Locate the cell with the specified text and output its (X, Y) center coordinate. 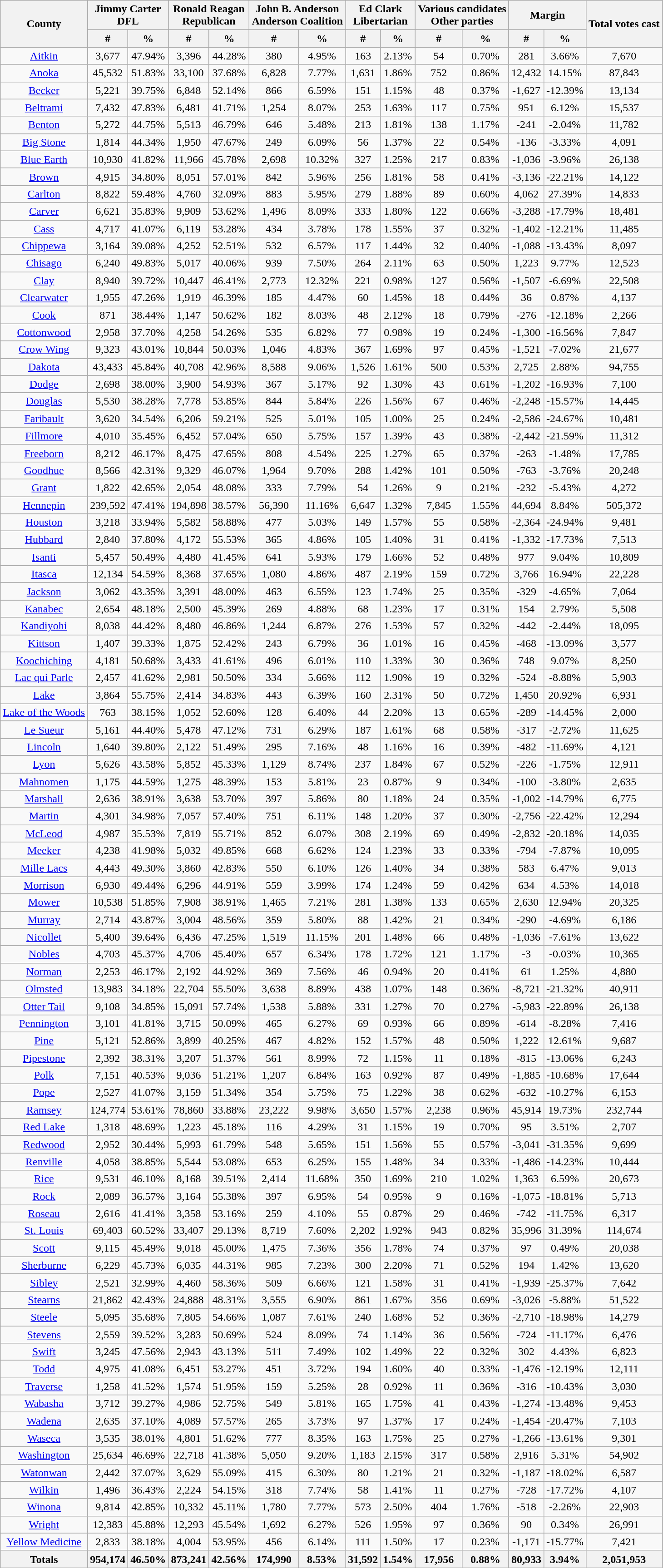
4,238 (108, 851)
-12.39% (565, 90)
3,396 (189, 56)
3.51% (565, 1127)
-2,586 (526, 419)
53.95% (229, 1542)
6,206 (189, 419)
52.51% (229, 246)
808 (274, 453)
650 (274, 436)
7.50% (322, 263)
2,527 (108, 1093)
0.23% (486, 1542)
511 (274, 1352)
4.54% (322, 453)
1.68% (398, 1317)
0.95% (398, 1196)
5,478 (189, 730)
3,358 (189, 1213)
Cook (44, 315)
9,481 (624, 523)
Stevens (44, 1334)
318 (274, 1490)
8.53% (322, 1559)
4,975 (108, 1369)
2.50% (398, 1507)
29 (439, 1213)
34.54% (148, 419)
842 (274, 177)
866 (274, 90)
77 (363, 332)
-1,075 (526, 1196)
-1,171 (526, 1542)
451 (274, 1369)
25,634 (108, 1455)
31.39% (565, 1231)
57.40% (229, 816)
4,137 (624, 298)
194,898 (189, 505)
34.85% (148, 1006)
2.13% (398, 56)
6.11% (322, 816)
47.41% (148, 505)
9,301 (624, 1438)
12,134 (108, 574)
Clearwater (44, 298)
4,986 (189, 1404)
-1,274 (526, 1404)
0.60% (486, 194)
526 (363, 1524)
873,241 (189, 1559)
8,940 (108, 281)
465 (274, 1023)
-8,721 (526, 989)
4,480 (189, 557)
Totals (44, 1559)
2,943 (189, 1352)
51.62% (229, 1438)
4,252 (189, 246)
Itasca (44, 574)
92 (363, 384)
45.49% (148, 1248)
4,172 (189, 540)
Jimmy CarterDFL (128, 15)
2.15% (398, 1455)
2,725 (526, 367)
15,091 (189, 1006)
43,433 (108, 367)
9.98% (322, 1110)
Lac qui Parle (44, 678)
3.66% (565, 56)
12.61% (565, 1040)
2.79% (565, 609)
559 (274, 885)
16.94% (565, 574)
46.39% (229, 298)
43.87% (148, 920)
40.53% (148, 1075)
45.84% (148, 367)
-1,202 (526, 384)
Wadena (44, 1421)
2,238 (439, 1110)
Marshall (44, 799)
4,987 (108, 833)
174 (363, 885)
-10.27% (565, 1093)
Fillmore (44, 436)
-3.76% (565, 470)
50.62% (229, 315)
0.89% (486, 1023)
44.92% (229, 971)
Aitkin (44, 56)
3,900 (189, 384)
8,368 (189, 574)
38.44% (148, 315)
668 (274, 851)
-8.28% (565, 1023)
1,046 (274, 350)
1.07% (398, 989)
-1,402 (526, 228)
1,955 (108, 298)
9.20% (322, 1455)
53.62% (229, 211)
14,279 (624, 1317)
3.73% (322, 1421)
Hubbard (44, 540)
Mahnomen (44, 781)
-1.75% (565, 764)
Polk (44, 1075)
-482 (526, 747)
7,416 (624, 1023)
10,365 (624, 954)
0.53% (486, 367)
496 (274, 661)
-5.43% (565, 488)
2,202 (363, 1231)
6.30% (322, 1473)
1.74% (398, 592)
Kandiyohi (44, 626)
748 (526, 661)
80,933 (526, 1559)
110 (363, 661)
12,111 (624, 1369)
-12.21% (565, 228)
2,952 (108, 1144)
44.91% (229, 885)
4.10% (322, 1213)
50 (439, 695)
19.73% (565, 1110)
5,903 (624, 678)
45.33% (229, 764)
1.14% (398, 1334)
-3.80% (565, 781)
1,465 (274, 902)
2,630 (526, 902)
8.07% (322, 108)
45,532 (108, 73)
41.41% (148, 1213)
6.82% (322, 332)
7,421 (624, 1542)
60.52% (148, 1231)
38.57% (229, 505)
54.93% (229, 384)
861 (363, 1300)
11,782 (624, 125)
Margin (547, 15)
1.33% (398, 661)
5.95% (322, 194)
3,283 (189, 1334)
Ronald ReaganRepublican (209, 15)
Benton (44, 125)
51.34% (229, 1093)
33.88% (229, 1110)
213 (363, 125)
Pine (44, 1040)
3,629 (189, 1473)
48.39% (229, 781)
1.95% (398, 1524)
-14.23% (565, 1162)
4,717 (108, 228)
Ramsey (44, 1110)
7,847 (624, 332)
6,436 (189, 937)
-4.65% (565, 592)
243 (274, 643)
4,121 (624, 747)
Brown (44, 177)
5,161 (108, 730)
2,054 (189, 488)
5.88% (322, 1006)
-3 (526, 954)
434 (274, 228)
3,860 (189, 868)
-815 (526, 1058)
50.69% (229, 1334)
1.90% (398, 678)
5.17% (322, 384)
6.34% (322, 954)
Jackson (44, 592)
51.83% (148, 73)
-4.69% (565, 920)
6.47% (565, 868)
47.12% (229, 730)
39.80% (148, 747)
48.08% (229, 488)
38 (439, 1093)
55.09% (229, 1473)
Goodhue (44, 470)
1,275 (189, 781)
9,531 (108, 1179)
39.72% (148, 281)
38.28% (148, 401)
Hennepin (44, 505)
47.83% (148, 108)
33,407 (189, 1231)
32.09% (229, 194)
52.42% (229, 643)
-1,300 (526, 332)
34.98% (148, 816)
17,956 (439, 1559)
1,450 (526, 695)
6,775 (624, 799)
27.39% (565, 194)
37.70% (148, 332)
87 (439, 1075)
8,097 (624, 246)
-24.67% (565, 419)
-16.93% (565, 384)
9,453 (624, 1404)
5,032 (189, 851)
844 (274, 401)
149 (363, 523)
75 (363, 1093)
308 (363, 833)
3,535 (108, 1438)
1.01% (398, 643)
Traverse (44, 1386)
646 (274, 125)
239,592 (108, 505)
4.43% (565, 1352)
Martin (44, 816)
14,445 (624, 401)
2,122 (189, 747)
8.03% (322, 315)
-18.81% (565, 1196)
54.15% (229, 1490)
5.96% (322, 177)
185 (274, 298)
35.53% (148, 833)
276 (363, 626)
116 (274, 1127)
1,964 (274, 470)
72 (363, 1058)
Kittson (44, 643)
0.82% (486, 1231)
0.31% (486, 609)
-3.96% (565, 159)
3,062 (108, 592)
Big Stone (44, 142)
-7.87% (565, 851)
-2,248 (526, 401)
8,480 (189, 626)
6.40% (322, 712)
48.00% (229, 592)
6.95% (322, 1196)
53.28% (229, 228)
44.28% (229, 56)
52.75% (229, 1404)
-1,088 (526, 246)
-226 (526, 764)
45.88% (148, 1524)
35.83% (148, 211)
4,010 (108, 436)
20,038 (624, 1248)
943 (439, 1231)
5.93% (322, 557)
265 (274, 1421)
128 (274, 712)
-15.77% (565, 1542)
Crow Wing (44, 350)
45.40% (229, 954)
-316 (526, 1386)
-1,521 (526, 350)
9.70% (322, 470)
51,522 (624, 1300)
0.16% (486, 1196)
9,108 (108, 1006)
1,519 (274, 937)
Beltrami (44, 108)
6.12% (565, 108)
404 (439, 1507)
-17.79% (565, 211)
1,129 (274, 764)
49.44% (148, 885)
549 (274, 1404)
8,822 (108, 194)
456 (274, 1542)
4,915 (108, 177)
7,778 (189, 401)
752 (439, 73)
Mille Lacs (44, 868)
0.96% (486, 1110)
50.49% (148, 557)
8.74% (322, 764)
Le Sueur (44, 730)
20 (439, 971)
8,212 (108, 453)
20,325 (624, 902)
Wabasha (44, 1404)
6,452 (189, 436)
Meeker (44, 851)
-2,364 (526, 523)
4,460 (189, 1282)
78,860 (189, 1110)
Lake (44, 695)
1.50% (398, 1542)
Clay (44, 281)
Redwood (44, 1144)
561 (274, 1058)
438 (363, 989)
9.06% (322, 367)
279 (363, 194)
1.66% (398, 557)
38.00% (148, 384)
-317 (526, 730)
13,622 (624, 937)
8,588 (274, 367)
49.85% (229, 851)
12,383 (108, 1524)
22,228 (624, 574)
Freeborn (44, 453)
5,513 (189, 125)
18,481 (624, 211)
Scott (44, 1248)
6,243 (624, 1058)
509 (274, 1282)
41.38% (229, 1455)
4.82% (322, 1040)
3.99% (322, 885)
St. Louis (44, 1231)
Total votes cast (624, 24)
53.08% (229, 1162)
53.16% (229, 1213)
61.79% (229, 1144)
6,119 (189, 228)
7.16% (322, 747)
6.25% (322, 1162)
1,147 (189, 315)
0.39% (486, 747)
-21.32% (565, 989)
-2.44% (565, 626)
0.21% (486, 488)
42.43% (148, 1300)
443 (274, 695)
9,013 (624, 868)
-614 (526, 1023)
2,051,953 (624, 1559)
Roseau (44, 1213)
550 (274, 868)
-136 (526, 142)
657 (274, 954)
-1,627 (526, 90)
1.20% (398, 816)
-6.69% (565, 281)
3,712 (108, 1404)
0.94% (398, 971)
-2,710 (526, 1317)
1,244 (274, 626)
160 (363, 695)
4,801 (189, 1438)
5,993 (189, 1144)
111 (363, 1542)
5.48% (322, 125)
Steele (44, 1317)
45.11% (229, 1507)
29.13% (229, 1231)
35,996 (526, 1231)
777 (274, 1438)
9,115 (108, 1248)
90 (526, 1524)
1.84% (398, 764)
-11.69% (565, 747)
-632 (526, 1093)
53.70% (229, 799)
51.95% (229, 1386)
46.41% (229, 281)
14,035 (624, 833)
2,654 (108, 609)
-100 (526, 781)
6.79% (322, 643)
3.72% (322, 1369)
487 (363, 574)
-7.02% (565, 350)
Rice (44, 1179)
50.68% (148, 661)
Chisago (44, 263)
Morrison (44, 885)
2,916 (526, 1455)
13,134 (624, 90)
Lyon (44, 764)
57.01% (229, 177)
37.65% (229, 574)
47.94% (148, 56)
43.13% (229, 1352)
38.31% (148, 1058)
Olmsted (44, 989)
7,670 (624, 56)
6,828 (274, 73)
31,592 (363, 1559)
49.30% (148, 868)
94,755 (624, 367)
6,240 (108, 263)
101 (439, 470)
1,080 (274, 574)
1,258 (108, 1386)
9,687 (624, 1040)
1,919 (189, 298)
-0.03% (565, 954)
7.49% (322, 1352)
1,207 (274, 1075)
1,052 (189, 712)
1.76% (486, 1507)
5,544 (189, 1162)
317 (439, 1455)
3,391 (189, 592)
44.42% (148, 626)
-2,756 (526, 816)
13 (439, 712)
0.44% (486, 298)
54.26% (229, 332)
-17.72% (565, 1490)
38.18% (148, 1542)
55.38% (229, 1196)
11,966 (189, 159)
44.34% (148, 142)
7.23% (322, 1265)
2,442 (108, 1473)
8,168 (189, 1179)
-1,476 (526, 1369)
-3.33% (565, 142)
1.39% (398, 436)
5,713 (624, 1196)
3,101 (108, 1023)
3,650 (363, 1110)
6.29% (322, 730)
50.09% (229, 1023)
114,674 (624, 1231)
33,100 (189, 73)
Dodge (44, 384)
-524 (526, 678)
6.39% (322, 695)
2,000 (624, 712)
5.80% (322, 920)
3,159 (189, 1093)
14,018 (624, 885)
Anoka (44, 73)
Faribault (44, 419)
4,107 (624, 1490)
4,091 (624, 142)
2,392 (108, 1058)
9,036 (189, 1075)
41.71% (229, 108)
5,626 (108, 764)
7,100 (624, 384)
4.88% (322, 609)
2,500 (189, 609)
County (44, 24)
4.83% (322, 350)
-13.48% (565, 1404)
126 (363, 868)
6.90% (322, 1300)
52.60% (229, 712)
70 (439, 1006)
18,095 (624, 626)
269 (274, 609)
7.61% (322, 1317)
1.63% (398, 108)
6,647 (363, 505)
302 (526, 1352)
24,888 (189, 1300)
1.92% (398, 1231)
-18.98% (565, 1317)
3,218 (108, 523)
2,521 (108, 1282)
Yellow Medicine (44, 1542)
Pipestone (44, 1058)
0.93% (398, 1023)
1.49% (398, 1352)
5.25% (322, 1386)
300 (363, 1265)
7,064 (624, 592)
653 (274, 1162)
264 (363, 263)
6.10% (322, 868)
54,902 (624, 1455)
1,363 (526, 1179)
50.03% (229, 350)
44.40% (148, 730)
Nobles (44, 954)
37.10% (148, 1421)
10,844 (189, 350)
500 (439, 367)
0.75% (486, 108)
46.79% (229, 125)
5.66% (322, 678)
Lincoln (44, 747)
41 (439, 1404)
Chippewa (44, 246)
14.15% (565, 73)
253 (363, 108)
20,673 (624, 1179)
350 (363, 1179)
4,258 (189, 332)
-12.19% (565, 1369)
41.52% (148, 1386)
-2,442 (526, 436)
1.38% (398, 902)
38.01% (148, 1438)
1.54% (398, 1559)
11,485 (624, 228)
23,222 (274, 1110)
-3,288 (526, 211)
Cottonwood (44, 332)
Todd (44, 1369)
226 (363, 401)
12.94% (565, 902)
Grant (44, 488)
35.45% (148, 436)
10,447 (189, 281)
4,058 (108, 1162)
10,930 (108, 159)
43.58% (148, 764)
-14.79% (565, 799)
951 (526, 108)
6.14% (322, 1542)
1.53% (398, 626)
0.61% (486, 384)
48.18% (148, 609)
Cass (44, 228)
35.68% (148, 1317)
5,221 (108, 90)
532 (274, 246)
22,704 (189, 989)
34.18% (148, 989)
153 (274, 781)
John B. AndersonAnderson Coalition (297, 15)
44,694 (526, 505)
-10.43% (565, 1386)
45.18% (229, 1127)
52.14% (229, 90)
Washington (44, 1455)
1.88% (398, 194)
4.53% (565, 885)
5.65% (322, 1144)
Rock (44, 1196)
5.03% (322, 523)
0.86% (486, 73)
-15.57% (565, 401)
288 (363, 470)
1,780 (274, 1507)
10,444 (624, 1162)
-8.88% (565, 678)
38.85% (148, 1162)
751 (274, 816)
6.01% (322, 661)
Douglas (44, 401)
174,990 (274, 1559)
10.32% (322, 159)
4,089 (189, 1421)
47.65% (229, 453)
3,030 (624, 1386)
69,403 (108, 1231)
37.07% (148, 1473)
39.75% (148, 90)
34.83% (229, 695)
-1,187 (526, 1473)
0.40% (486, 246)
-2.72% (565, 730)
-13.09% (565, 643)
8,051 (189, 177)
15,537 (624, 108)
7,845 (439, 505)
883 (274, 194)
Red Lake (44, 1127)
51.49% (229, 747)
46.07% (229, 470)
59.48% (148, 194)
8.89% (322, 989)
58.36% (229, 1282)
6,823 (624, 1352)
40,708 (189, 367)
2,773 (274, 281)
548 (274, 1144)
Pope (44, 1093)
20.92% (565, 695)
-3,026 (526, 1300)
40,911 (624, 989)
5,050 (274, 1455)
5.01% (322, 419)
-18.02% (565, 1473)
985 (274, 1265)
3,715 (189, 1023)
57.74% (229, 1006)
6.57% (322, 246)
249 (274, 142)
4.47% (322, 298)
52.86% (148, 1040)
57 (439, 626)
112 (363, 678)
-1,486 (526, 1162)
1.26% (398, 488)
6,229 (108, 1265)
23 (363, 781)
5,095 (108, 1317)
-20.18% (565, 833)
-5,983 (526, 1006)
201 (363, 937)
3,207 (189, 1058)
0.83% (486, 159)
11,625 (624, 730)
-329 (526, 592)
65 (439, 453)
Lake of the Woods (44, 712)
44.75% (148, 125)
1,407 (108, 643)
6,621 (108, 211)
6,296 (189, 885)
60 (363, 298)
365 (274, 540)
87,843 (624, 73)
41.61% (229, 661)
3,577 (624, 643)
380 (274, 56)
36.57% (148, 1196)
505,372 (624, 505)
-13.61% (565, 1438)
939 (274, 263)
Mower (44, 902)
573 (363, 1507)
1,814 (108, 142)
21,862 (108, 1300)
55.75% (148, 695)
1,631 (363, 73)
57.04% (229, 436)
Carver (44, 211)
1,183 (363, 1455)
1,692 (274, 1524)
1.16% (398, 747)
1.78% (398, 1248)
53.27% (229, 1369)
14,833 (624, 194)
1.41% (398, 1490)
1.86% (398, 73)
2.12% (398, 315)
46.69% (148, 1455)
4,062 (526, 194)
55.71% (229, 833)
61 (526, 971)
8.99% (322, 1058)
240 (363, 1317)
-20.47% (565, 1421)
1,574 (189, 1386)
71 (439, 1265)
11.16% (322, 505)
1,875 (189, 643)
295 (274, 747)
583 (526, 868)
42.65% (148, 488)
-10.68% (565, 1075)
3,620 (108, 419)
5,852 (189, 764)
-1,332 (526, 540)
-31.35% (565, 1144)
22,508 (624, 281)
2,707 (624, 1127)
47.67% (229, 142)
-25.37% (565, 1282)
7.56% (322, 971)
22,718 (189, 1455)
7.79% (322, 488)
4.95% (322, 56)
8,250 (624, 661)
-1,885 (526, 1075)
-1,002 (526, 799)
1.80% (398, 211)
Waseca (44, 1438)
1.44% (398, 246)
39.64% (148, 937)
Various candidatesOther parties (462, 15)
327 (363, 159)
3,899 (189, 1040)
127 (439, 281)
4,706 (189, 954)
4,443 (108, 868)
977 (526, 557)
45.37% (148, 954)
1.00% (398, 419)
63 (439, 263)
-1,454 (526, 1421)
1,538 (274, 1006)
37.80% (148, 540)
11.15% (322, 937)
1,640 (108, 747)
51.37% (229, 1058)
39.52% (148, 1334)
58.88% (229, 523)
5,457 (108, 557)
39.33% (148, 643)
50.50% (229, 678)
4,004 (189, 1542)
2,833 (108, 1542)
-3,136 (526, 177)
3,245 (108, 1352)
122 (439, 211)
Renville (44, 1162)
Otter Tail (44, 1006)
20,248 (624, 470)
Wilkin (44, 1490)
6,153 (624, 1093)
88 (363, 920)
-794 (526, 851)
-1,507 (526, 281)
8.35% (322, 1438)
Stearns (44, 1300)
155 (363, 1162)
Koochiching (44, 661)
6,317 (624, 1213)
7.21% (322, 902)
40.06% (229, 263)
4,760 (189, 194)
8,719 (274, 1231)
33 (439, 851)
7,805 (189, 1317)
51.21% (229, 1075)
3,433 (189, 661)
2,224 (189, 1490)
12,293 (189, 1524)
53.61% (148, 1110)
-22.89% (565, 1006)
1,822 (108, 488)
0.54% (486, 142)
13,983 (108, 989)
1.58% (398, 1282)
4,880 (624, 971)
182 (274, 315)
-7.61% (565, 937)
2,266 (624, 315)
12,294 (624, 816)
Houston (44, 523)
-276 (526, 315)
48.31% (229, 1300)
-3,041 (526, 1144)
-21.59% (565, 436)
463 (274, 592)
30 (439, 661)
415 (274, 1473)
3,766 (526, 574)
Norman (44, 971)
42.96% (229, 367)
-763 (526, 470)
7,057 (189, 816)
3.78% (322, 228)
54.66% (229, 1317)
2,253 (108, 971)
2,192 (189, 971)
524 (274, 1334)
56 (363, 142)
4,703 (108, 954)
3,677 (108, 56)
59.21% (229, 419)
10,332 (189, 1507)
467 (274, 1040)
41.08% (148, 1369)
42.56% (229, 1559)
0.18% (486, 1058)
0.69% (486, 1300)
43.35% (148, 592)
9.77% (565, 263)
256 (363, 177)
1.72% (398, 954)
47.25% (229, 937)
187 (363, 730)
51.85% (148, 902)
41.62% (148, 678)
133 (439, 902)
7,908 (189, 902)
6.07% (322, 833)
641 (274, 557)
165 (363, 1404)
40 (439, 1369)
2,981 (189, 678)
634 (526, 885)
3.94% (565, 1559)
1,526 (363, 367)
8,566 (108, 470)
55.50% (229, 989)
53.85% (229, 401)
6,186 (624, 920)
210 (439, 1179)
Sibley (44, 1282)
9,323 (108, 350)
1.67% (398, 1300)
2,616 (108, 1213)
-1,266 (526, 1438)
124 (363, 851)
5.86% (322, 799)
123 (363, 592)
45.73% (148, 1265)
-232 (526, 488)
9.07% (565, 661)
-13.43% (565, 246)
45.54% (229, 1524)
5.84% (322, 401)
36.43% (148, 1490)
852 (274, 833)
10,095 (624, 851)
525 (274, 419)
-1,939 (526, 1282)
1.22% (398, 1093)
2.88% (565, 367)
48.56% (229, 920)
-289 (526, 712)
11.68% (322, 1179)
6.84% (322, 1075)
43.01% (148, 350)
Isanti (44, 557)
1,087 (274, 1317)
3,864 (108, 695)
138 (439, 125)
6,481 (189, 108)
Wright (44, 1524)
1,175 (108, 781)
2,714 (108, 920)
37.68% (229, 73)
24 (439, 799)
8.84% (565, 505)
33.94% (148, 523)
232,744 (624, 1110)
-241 (526, 125)
26,991 (624, 1524)
0.42% (486, 885)
6,930 (108, 885)
2,457 (108, 678)
46.86% (229, 626)
5,400 (108, 937)
6,451 (189, 1369)
102 (363, 1352)
56,390 (274, 505)
1.21% (398, 1473)
41.81% (148, 1023)
Sherburne (44, 1265)
259 (274, 1213)
6,848 (189, 90)
Carlton (44, 194)
44.31% (229, 1265)
47.56% (148, 1352)
-11.75% (565, 1213)
6,476 (624, 1334)
6,587 (624, 1473)
39.27% (148, 1404)
7.74% (322, 1490)
5,017 (189, 263)
0.43% (486, 1404)
-5.88% (565, 1300)
2,559 (108, 1334)
1.30% (398, 384)
54.59% (148, 574)
-518 (526, 1507)
5.31% (565, 1455)
1.18% (398, 799)
-17.73% (565, 540)
46 (363, 971)
4,272 (624, 488)
10,538 (108, 902)
57.57% (229, 1421)
334 (274, 678)
1.32% (398, 505)
45.78% (229, 159)
5,121 (108, 1040)
6,931 (624, 695)
-290 (526, 920)
9,909 (189, 211)
Pennington (44, 1023)
0.79% (486, 315)
763 (108, 712)
44 (363, 712)
1,222 (526, 1040)
7.36% (322, 1248)
-2,832 (526, 833)
-22.21% (565, 177)
3,004 (189, 920)
7,103 (624, 1421)
7.60% (322, 1231)
Dakota (44, 367)
46.10% (148, 1179)
1,950 (189, 142)
369 (274, 971)
Ed ClarkLibertarian (381, 15)
McLeod (44, 833)
45.39% (229, 609)
0.66% (486, 211)
38.15% (148, 712)
221 (363, 281)
4,301 (108, 816)
4,181 (108, 661)
225 (363, 453)
7,432 (108, 108)
95 (526, 1127)
4.29% (322, 1127)
-13.06% (565, 1058)
41.45% (229, 557)
179 (363, 557)
6.09% (322, 142)
-24.94% (565, 523)
-2.26% (565, 1507)
Watonwan (44, 1473)
-12.18% (565, 315)
32 (439, 246)
-11.17% (565, 1334)
41.98% (148, 851)
41.82% (148, 159)
89 (439, 194)
5,530 (108, 401)
354 (274, 1093)
1,254 (274, 108)
2.11% (398, 263)
Kanabec (44, 609)
6.55% (322, 592)
42.83% (229, 868)
49.83% (148, 263)
42.31% (148, 470)
10,481 (624, 419)
13,620 (624, 1265)
6.62% (322, 851)
1,475 (274, 1248)
0.30% (486, 816)
34.80% (148, 177)
7,642 (624, 1282)
-16.56% (565, 332)
9,814 (108, 1507)
331 (363, 1006)
9,329 (189, 470)
12,911 (624, 764)
9.04% (565, 557)
871 (108, 315)
2,089 (108, 1196)
-468 (526, 643)
8,038 (108, 626)
12,432 (526, 73)
8,475 (189, 453)
7,151 (108, 1075)
Becker (44, 90)
2,958 (108, 332)
-728 (526, 1490)
10,809 (624, 557)
Swift (44, 1352)
42.85% (148, 1507)
55.53% (229, 540)
39.08% (148, 246)
477 (274, 523)
-22.42% (565, 816)
39.51% (229, 1179)
7,819 (189, 833)
12,523 (624, 263)
45.00% (229, 1248)
1.45% (398, 298)
1.60% (398, 1369)
-14.45% (565, 712)
152 (363, 1040)
59 (439, 885)
3,555 (274, 1300)
12.32% (322, 281)
-263 (526, 453)
2.31% (398, 695)
2,636 (108, 799)
6.87% (322, 626)
0.62% (486, 1093)
954,174 (108, 1559)
157 (363, 436)
359 (274, 920)
535 (274, 332)
21,677 (624, 350)
154 (526, 609)
28 (363, 1386)
5,582 (189, 523)
14,122 (624, 177)
Nicollet (44, 937)
22,903 (624, 1507)
46.50% (148, 1559)
7,513 (624, 540)
11,312 (624, 436)
32.99% (148, 1282)
5,508 (624, 609)
0.57% (486, 1144)
-742 (526, 1213)
6,035 (189, 1265)
-2.04% (565, 125)
40.25% (229, 1040)
1,318 (108, 1127)
-1.48% (565, 453)
0.88% (486, 1559)
44.59% (148, 781)
17,644 (624, 1075)
2,840 (108, 540)
17,785 (624, 453)
237 (363, 764)
-442 (526, 626)
30.44% (148, 1144)
45,914 (526, 1110)
1.24% (398, 885)
6.66% (322, 1282)
9,018 (189, 1248)
Winona (44, 1507)
1.02% (486, 1179)
5,272 (108, 125)
48.69% (148, 1127)
217 (439, 159)
-724 (526, 1334)
731 (274, 730)
9,699 (624, 1144)
Blue Earth (44, 159)
124,774 (108, 1110)
Murray (44, 920)
47.26% (148, 298)
